For the text-containing cell, return its midpoint in [X, Y] coordinate format. 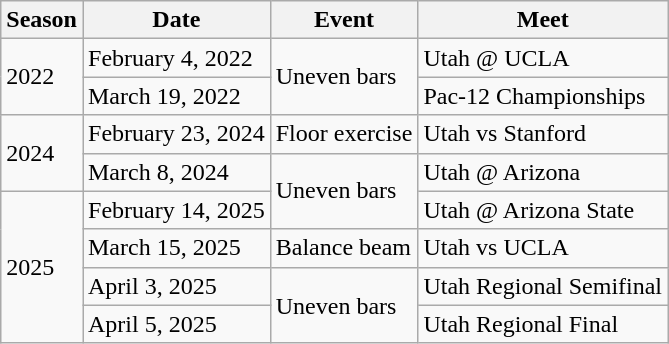
February 23, 2024 [176, 134]
March 15, 2025 [176, 248]
Meet [543, 20]
Season [42, 20]
Floor exercise [344, 134]
March 19, 2022 [176, 96]
Utah Regional Semifinal [543, 286]
Utah Regional Final [543, 324]
2025 [42, 267]
Utah @ Arizona [543, 172]
Utah vs Stanford [543, 134]
Utah vs UCLA [543, 248]
2022 [42, 77]
Balance beam [344, 248]
April 3, 2025 [176, 286]
February 14, 2025 [176, 210]
March 8, 2024 [176, 172]
2024 [42, 153]
Utah @ UCLA [543, 58]
Event [344, 20]
Pac-12 Championships [543, 96]
February 4, 2022 [176, 58]
April 5, 2025 [176, 324]
Date [176, 20]
Utah @ Arizona State [543, 210]
